Search for the cell housing the specified text and yield its [X, Y] center coordinate. 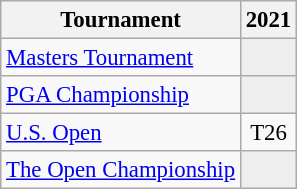
The Open Championship [121, 170]
Tournament [121, 20]
Masters Tournament [121, 58]
2021 [268, 20]
T26 [268, 133]
PGA Championship [121, 95]
U.S. Open [121, 133]
